Return the (x, y) coordinate for the center point of the cell that contains the specified text.  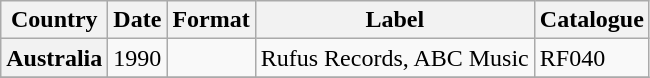
Country (54, 20)
RF040 (592, 58)
Date (138, 20)
Format (211, 20)
Rufus Records, ABC Music (394, 58)
Australia (54, 58)
1990 (138, 58)
Label (394, 20)
Catalogue (592, 20)
